Search for the cell housing the specified text and yield its [x, y] center coordinate. 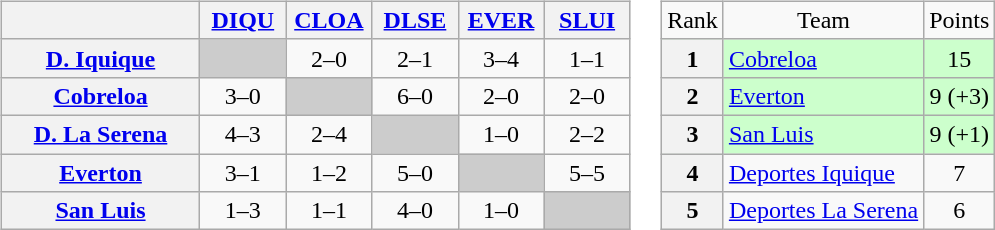
D. Iquique [100, 58]
7 [960, 173]
EVER [501, 20]
SLUI [587, 20]
Team [823, 20]
1 [693, 58]
9 (+3) [960, 96]
1–3 [243, 211]
3–1 [243, 173]
1–2 [329, 173]
Rank [693, 20]
6–0 [415, 96]
2 [693, 96]
Deportes Iquique [823, 173]
2–1 [415, 58]
5–0 [415, 173]
DLSE [415, 20]
CLOA [329, 20]
5 [693, 211]
DIQU [243, 20]
2–4 [329, 134]
9 (+1) [960, 134]
3–4 [501, 58]
15 [960, 58]
D. La Serena [100, 134]
4–0 [415, 211]
2–2 [587, 134]
3 [693, 134]
5–5 [587, 173]
Deportes La Serena [823, 211]
3–0 [243, 96]
4–3 [243, 134]
6 [960, 211]
Points [960, 20]
4 [693, 173]
